Capture the cell that displays the provided text and extract its (x, y) central coordinate. 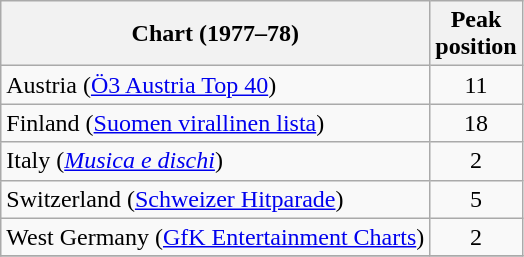
Chart (1977–78) (216, 34)
Finland (Suomen virallinen lista) (216, 123)
Italy (Musica e dischi) (216, 161)
11 (476, 85)
18 (476, 123)
Austria (Ö3 Austria Top 40) (216, 85)
5 (476, 199)
West Germany (GfK Entertainment Charts) (216, 237)
Peakposition (476, 34)
Switzerland (Schweizer Hitparade) (216, 199)
